Locate the cell with the specified text and output its (x, y) center coordinate. 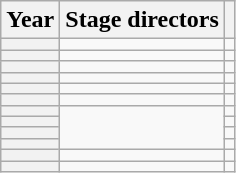
Stage directors (142, 20)
Year (30, 20)
